Output the (X, Y) coordinate of the center of the cell containing the given text.  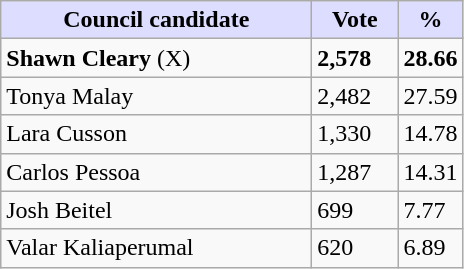
Valar Kaliaperumal (156, 248)
Carlos Pessoa (156, 172)
2,482 (355, 96)
699 (355, 210)
620 (355, 248)
Council candidate (156, 20)
27.59 (430, 96)
28.66 (430, 58)
14.31 (430, 172)
6.89 (430, 248)
% (430, 20)
Tonya Malay (156, 96)
1,287 (355, 172)
Vote (355, 20)
14.78 (430, 134)
Josh Beitel (156, 210)
Shawn Cleary (X) (156, 58)
Lara Cusson (156, 134)
7.77 (430, 210)
2,578 (355, 58)
1,330 (355, 134)
